Capture the cell that displays the provided text and extract its (X, Y) central coordinate. 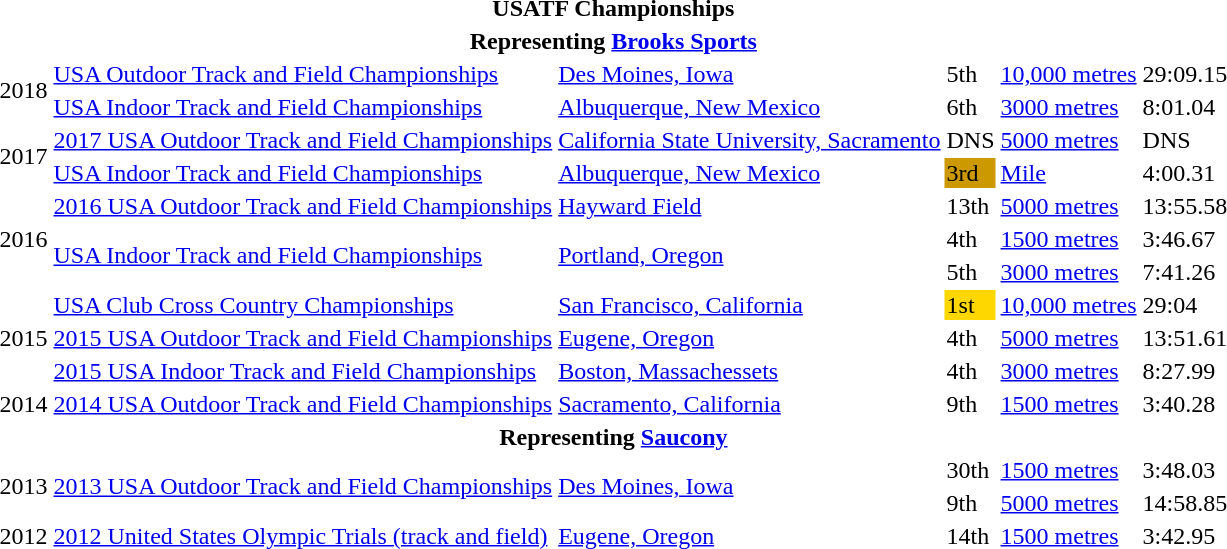
DNS (970, 140)
6th (970, 107)
2015 USA Indoor Track and Field Championships (303, 371)
Boston, Massachessets (750, 371)
California State University, Sacramento (750, 140)
2014 USA Outdoor Track and Field Championships (303, 404)
2015 USA Outdoor Track and Field Championships (303, 338)
Portland, Oregon (750, 256)
2013 USA Outdoor Track and Field Championships (303, 486)
1st (970, 305)
San Francisco, California (750, 305)
USA Club Cross Country Championships (303, 305)
Hayward Field (750, 206)
2017 USA Outdoor Track and Field Championships (303, 140)
2016 USA Outdoor Track and Field Championships (303, 206)
30th (970, 470)
Mile (1068, 173)
Sacramento, California (750, 404)
13th (970, 206)
Eugene, Oregon (750, 338)
3rd (970, 173)
USA Outdoor Track and Field Championships (303, 74)
